Output the (x, y) coordinate of the center of the cell containing the given text.  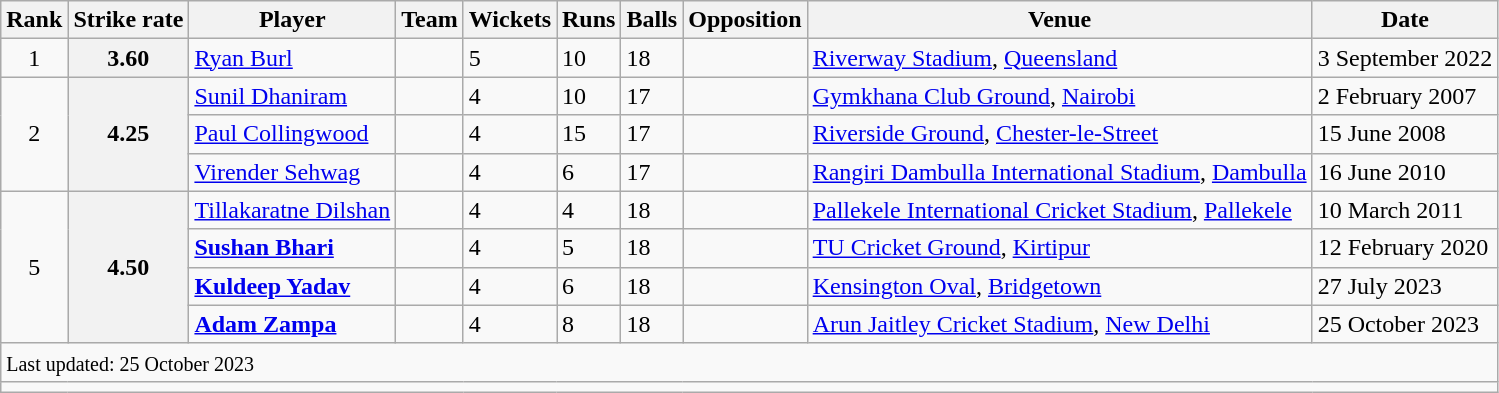
2 February 2007 (1405, 96)
Last updated: 25 October 2023 (750, 362)
Paul Collingwood (292, 134)
Virender Sehwag (292, 172)
Rank (34, 20)
12 February 2020 (1405, 248)
10 March 2011 (1405, 210)
1 (34, 58)
Ryan Burl (292, 58)
Adam Zampa (292, 324)
4.50 (128, 267)
Arun Jaitley Cricket Stadium, New Delhi (1060, 324)
Riverway Stadium, Queensland (1060, 58)
15 June 2008 (1405, 134)
Gymkhana Club Ground, Nairobi (1060, 96)
Player (292, 20)
Sushan Bhari (292, 248)
2 (34, 134)
Team (430, 20)
3 September 2022 (1405, 58)
Rangiri Dambulla International Stadium, Dambulla (1060, 172)
25 October 2023 (1405, 324)
Sunil Dhaniram (292, 96)
8 (588, 324)
Riverside Ground, Chester-le-Street (1060, 134)
4.25 (128, 134)
Balls (652, 20)
Tillakaratne Dilshan (292, 210)
Runs (588, 20)
15 (588, 134)
Wickets (510, 20)
27 July 2023 (1405, 286)
Opposition (745, 20)
16 June 2010 (1405, 172)
TU Cricket Ground, Kirtipur (1060, 248)
Date (1405, 20)
Strike rate (128, 20)
Kuldeep Yadav (292, 286)
Pallekele International Cricket Stadium, Pallekele (1060, 210)
Kensington Oval, Bridgetown (1060, 286)
3.60 (128, 58)
Venue (1060, 20)
